For the text-containing cell, return its midpoint in [X, Y] coordinate format. 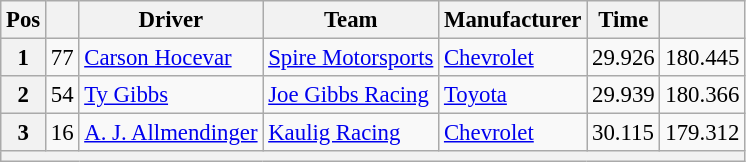
Team [351, 20]
54 [62, 95]
Pos [24, 20]
Toyota [513, 95]
Manufacturer [513, 20]
Kaulig Racing [351, 133]
A. J. Allmendinger [171, 133]
179.312 [702, 133]
77 [62, 58]
16 [62, 133]
Time [624, 20]
2 [24, 95]
Ty Gibbs [171, 95]
Driver [171, 20]
29.939 [624, 95]
Joe Gibbs Racing [351, 95]
180.445 [702, 58]
29.926 [624, 58]
3 [24, 133]
180.366 [702, 95]
1 [24, 58]
30.115 [624, 133]
Spire Motorsports [351, 58]
Carson Hocevar [171, 58]
